Return [X, Y] of the center of cell containing provided text 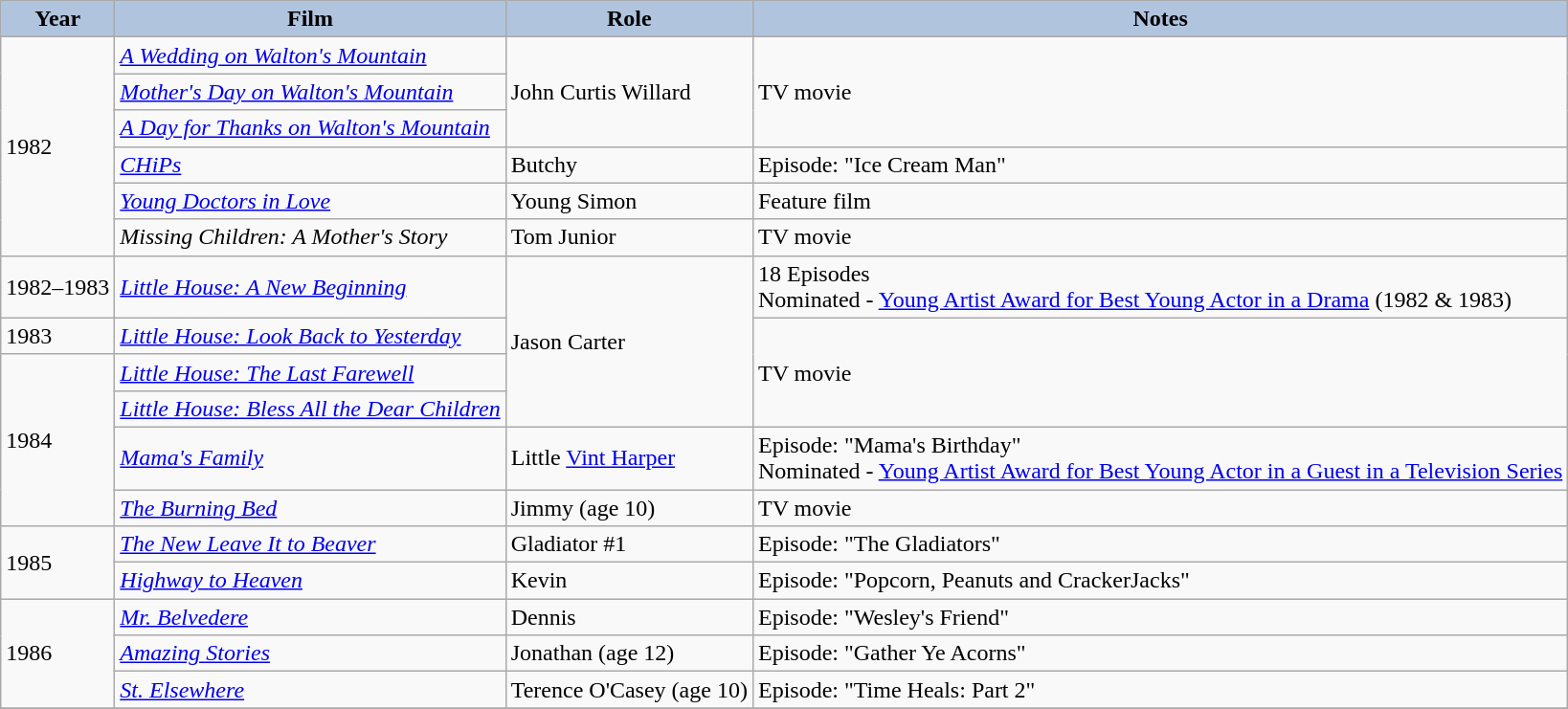
Episode: "The Gladiators" [1160, 544]
Feature film [1160, 201]
Episode: "Popcorn, Peanuts and CrackerJacks" [1160, 581]
Little Vint Harper [629, 457]
Jimmy (age 10) [629, 508]
Little House: Look Back to Yesterday [310, 336]
The New Leave It to Beaver [310, 544]
A Day for Thanks on Walton's Mountain [310, 128]
Film [310, 19]
1985 [57, 563]
Highway to Heaven [310, 581]
Missing Children: A Mother's Story [310, 237]
Gladiator #1 [629, 544]
Amazing Stories [310, 654]
Young Doctors in Love [310, 201]
1983 [57, 336]
Episode: "Ice Cream Man" [1160, 165]
Little House: A New Beginning [310, 287]
Dennis [629, 617]
Episode: "Time Heals: Part 2" [1160, 690]
Young Simon [629, 201]
Episode: "Gather Ye Acorns" [1160, 654]
18 EpisodesNominated - Young Artist Award for Best Young Actor in a Drama (1982 & 1983) [1160, 287]
CHiPs [310, 165]
Role [629, 19]
Notes [1160, 19]
Kevin [629, 581]
A Wedding on Walton's Mountain [310, 55]
Jason Carter [629, 341]
Mama's Family [310, 457]
The Burning Bed [310, 508]
1986 [57, 654]
Terence O'Casey (age 10) [629, 690]
Little House: Bless All the Dear Children [310, 409]
Mr. Belvedere [310, 617]
John Curtis Willard [629, 92]
Episode: "Wesley's Friend" [1160, 617]
Little House: The Last Farewell [310, 372]
Year [57, 19]
Episode: "Mama's Birthday"Nominated - Young Artist Award for Best Young Actor in a Guest in a Television Series [1160, 457]
1984 [57, 440]
Jonathan (age 12) [629, 654]
Tom Junior [629, 237]
St. Elsewhere [310, 690]
1982–1983 [57, 287]
Mother's Day on Walton's Mountain [310, 92]
Butchy [629, 165]
1982 [57, 146]
